Identify which cell holds the provided text, then report its (x, y) central coordinate. 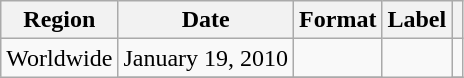
Format (338, 20)
Date (206, 20)
Label (417, 20)
Region (60, 20)
Worldwide (60, 58)
January 19, 2010 (206, 58)
